Determine the [X, Y] coordinate at the center of the cell enclosing the given text.  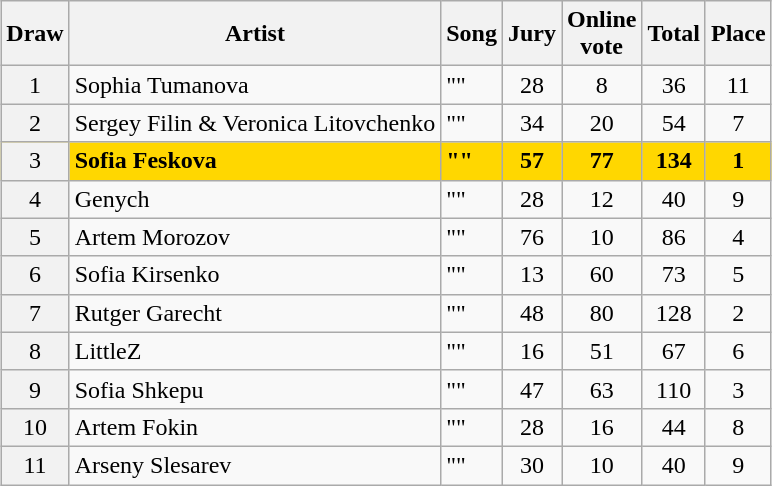
Sergey Filin & Veronica Litovchenko [254, 123]
Rutger Garecht [254, 313]
Onlinevote [602, 34]
48 [532, 313]
Sofia Shkepu [254, 389]
73 [674, 275]
Sofia Kirsenko [254, 275]
77 [602, 161]
80 [602, 313]
Total [674, 34]
63 [602, 389]
67 [674, 351]
134 [674, 161]
Arseny Slesarev [254, 465]
76 [532, 237]
36 [674, 85]
60 [602, 275]
Artem Morozov [254, 237]
Song [472, 34]
Artem Fokin [254, 427]
57 [532, 161]
Sofia Feskova [254, 161]
47 [532, 389]
110 [674, 389]
Draw [35, 34]
54 [674, 123]
Place [738, 34]
51 [602, 351]
44 [674, 427]
Jury [532, 34]
LittleZ [254, 351]
34 [532, 123]
Artist [254, 34]
30 [532, 465]
128 [674, 313]
Sophia Tumanova [254, 85]
Genych [254, 199]
13 [532, 275]
20 [602, 123]
12 [602, 199]
86 [674, 237]
